Provide the [x, y] coordinate of the cell's center where the given text is located.  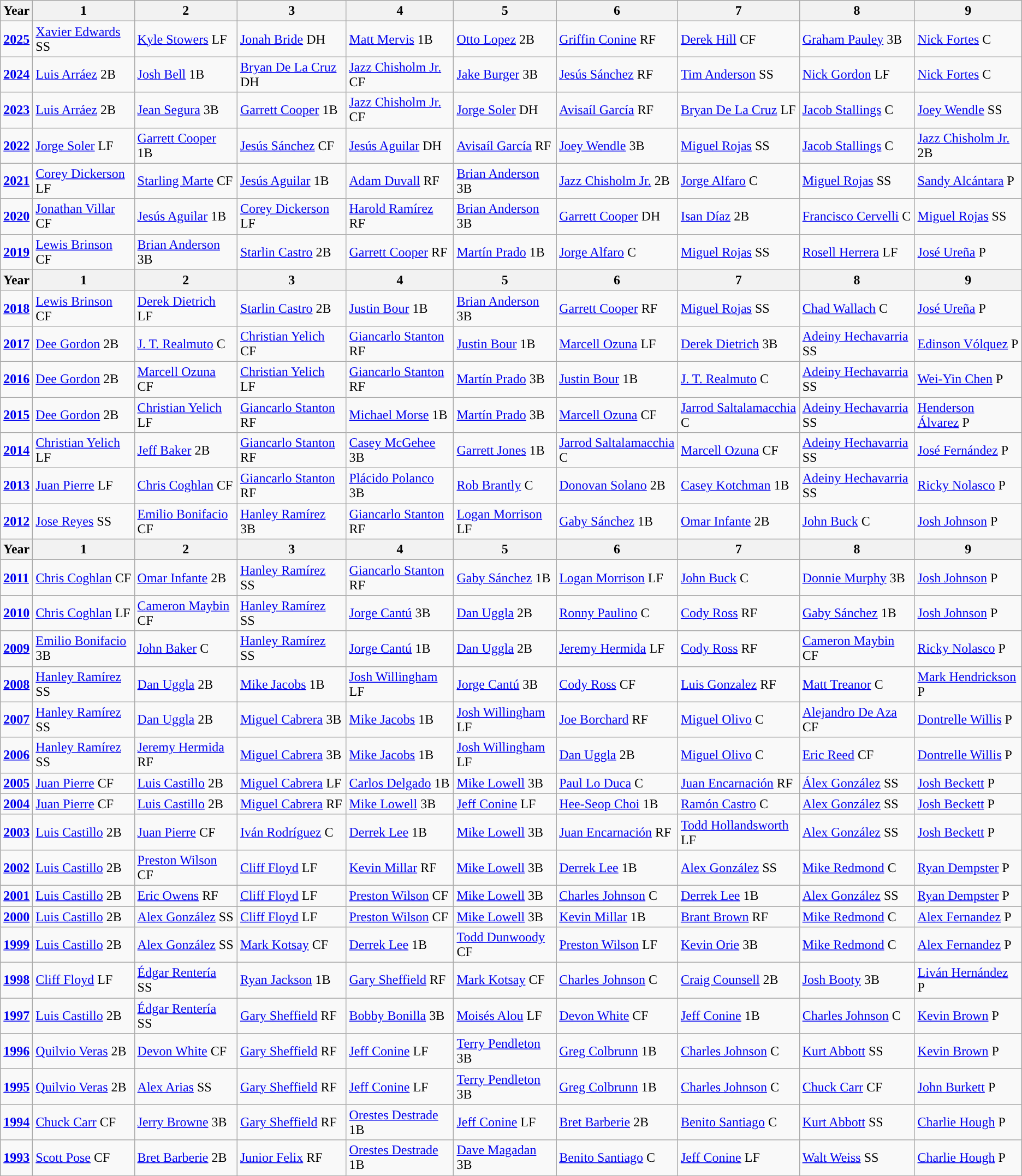
Bryan De La Cruz LF [738, 110]
Jorge Soler LF [84, 145]
Chris Coghlan LF [84, 613]
2015 [16, 415]
1996 [16, 1051]
Liván Hernández P [968, 980]
Ronny Paulino C [617, 613]
Marcell Ozuna LF [617, 344]
Todd Hollandsworth LF [738, 832]
Ryan Jackson 1B [292, 980]
Jorge Soler DH [505, 110]
Henderson Álvarez P [968, 415]
2006 [16, 755]
Edinson Vólquez P [968, 344]
Francisco Cervelli C [857, 216]
2008 [16, 684]
Kyle Stowers LF [186, 39]
2012 [16, 522]
Jorge Cantú 1B [400, 648]
2004 [16, 804]
2021 [16, 181]
Chad Wallach C [857, 308]
Donnie Murphy 3B [857, 577]
2022 [16, 145]
Joe Borchard RF [617, 719]
Walt Weiss SS [857, 1158]
Miguel Cabrera LF [292, 783]
Ramón Castro C [738, 804]
Jose Reyes SS [84, 522]
Carlos Delgado 1B [400, 783]
2001 [16, 896]
Otto Lopez 2B [505, 39]
Nick Gordon LF [857, 74]
Iván Rodríguez C [292, 832]
José Fernández P [968, 451]
Jerry Browne 3B [186, 1122]
2019 [16, 252]
Derek Dietrich 3B [738, 344]
Jeff Baker 2B [186, 451]
Bryan De La Cruz DH [292, 74]
2000 [16, 916]
Derek Hill CF [738, 39]
Alejandro De Aza CF [857, 719]
2002 [16, 868]
Joey Wendle 3B [617, 145]
2017 [16, 344]
Rob Brantly C [505, 486]
2013 [16, 486]
Martín Prado 1B [505, 252]
Luis Gonzalez RF [738, 684]
2018 [16, 308]
Garrett Jones 1B [505, 451]
1994 [16, 1122]
Preston Wilson LF [617, 945]
2016 [16, 379]
John Baker C [186, 648]
2007 [16, 719]
Josh Bell 1B [186, 74]
1993 [16, 1158]
Brant Brown RF [738, 916]
Mark Hendrickson P [968, 684]
1998 [16, 980]
Rosell Herrera LF [857, 252]
Casey McGehee 3B [400, 451]
2025 [16, 39]
Sandy Alcántara P [968, 181]
Miguel Cabrera RF [292, 804]
Jesús Aguilar DH [400, 145]
Garrett Cooper DH [617, 216]
Matt Mervis 1B [400, 39]
Todd Dunwoody CF [505, 945]
Jeremy Hermida RF [186, 755]
Emilio Bonifacio 3B [84, 648]
Tim Anderson SS [738, 74]
Kevin Millar 1B [617, 916]
Hee-Seop Choi 1B [617, 804]
Derek Dietrich LF [186, 308]
Cody Ross CF [617, 684]
Jeff Conine 1B [738, 1016]
2009 [16, 648]
Hanley Ramírez 3B [292, 522]
2003 [16, 832]
Álex González SS [857, 783]
Moisés Alou LF [505, 1016]
Donovan Solano 2B [617, 486]
2023 [16, 110]
2014 [16, 451]
Jean Segura 3B [186, 110]
2020 [16, 216]
Casey Kotchman 1B [738, 486]
Alex Arias SS [186, 1087]
Isan Díaz 2B [738, 216]
1997 [16, 1016]
Juan Pierre LF [84, 486]
Jeremy Hermida LF [617, 648]
Eric Reed CF [857, 755]
Josh Booty 3B [857, 980]
Harold Ramírez RF [400, 216]
Junior Felix RF [292, 1158]
Griffin Conine RF [617, 39]
Kevin Orie 3B [738, 945]
Wei-Yin Chen P [968, 379]
1995 [16, 1087]
Jonah Bride DH [292, 39]
Plácido Polanco 3B [400, 486]
Eric Owens RF [186, 896]
Michael Morse 1B [400, 415]
Jesús Sánchez CF [292, 145]
Kevin Millar RF [400, 868]
Joey Wendle SS [968, 110]
1999 [16, 945]
Jake Burger 3B [505, 74]
Jonathan Villar CF [84, 216]
Bobby Bonilla 3B [400, 1016]
Christian Yelich CF [292, 344]
Adam Duvall RF [400, 181]
Dave Magadan 3B [505, 1158]
2011 [16, 577]
2005 [16, 783]
Jesús Sánchez RF [617, 74]
2024 [16, 74]
Craig Counsell 2B [738, 980]
Starling Marte CF [186, 181]
Xavier Edwards SS [84, 39]
2010 [16, 613]
John Burkett P [968, 1087]
Paul Lo Duca C [617, 783]
Emilio Bonifacio CF [186, 522]
Scott Pose CF [84, 1158]
Matt Treanor C [857, 684]
Graham Pauley 3B [857, 39]
